Scan for the cell matching the given text and deliver its [X, Y] coordinate at center. 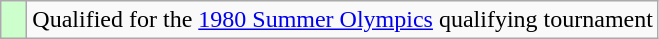
Qualified for the 1980 Summer Olympics qualifying tournament [343, 20]
